Find where the given text appears and provide that cell's center as [x, y] coordinate. 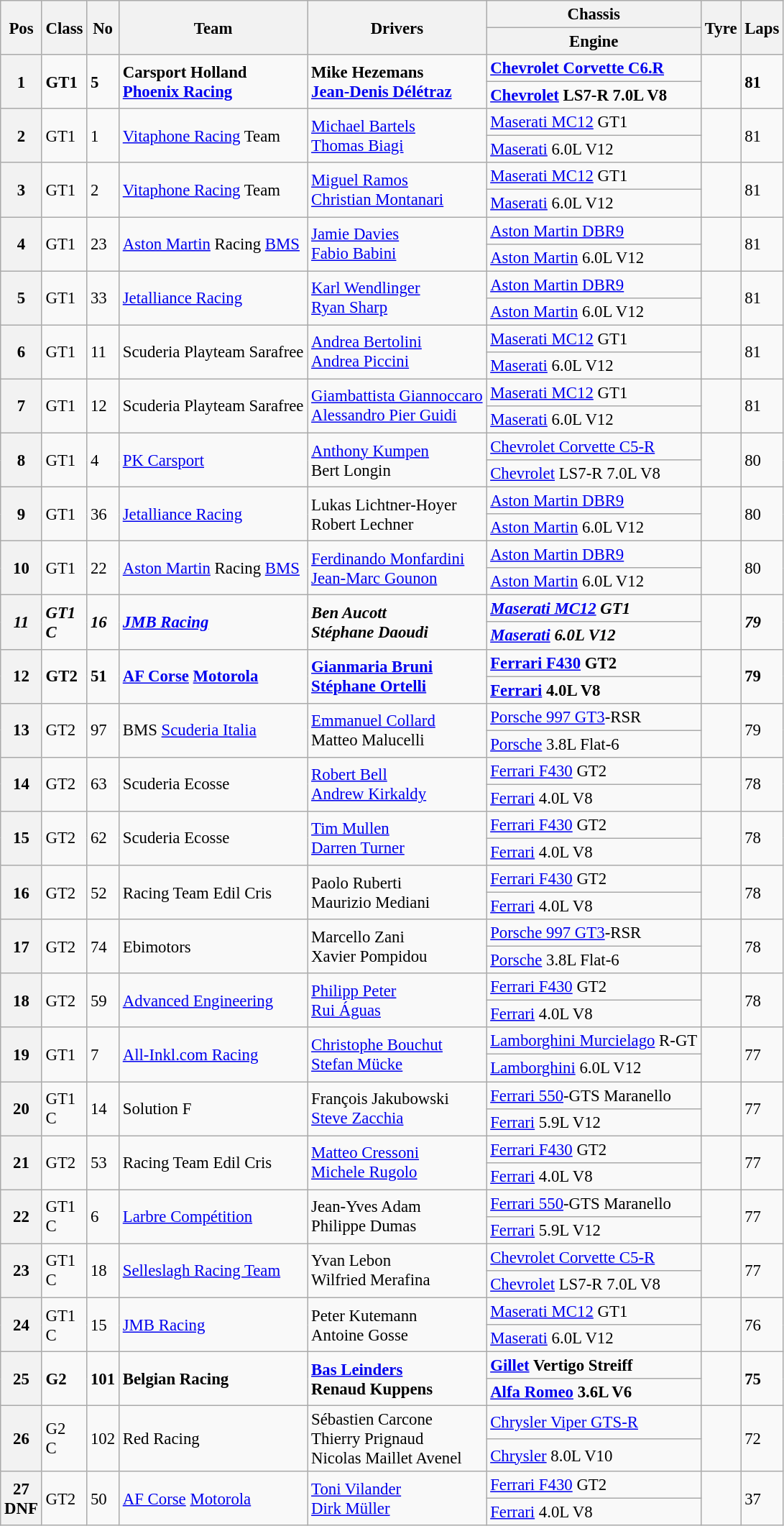
13 [22, 730]
PK Carsport [213, 460]
Belgian Racing [213, 1379]
Ebimotors [213, 946]
Lamborghini 6.0L V12 [594, 1068]
Sébastien Carcone Thierry Prignaud Nicolas Maillet Avenel [397, 1439]
Karl Wendlinger Ryan Sharp [397, 298]
Tim Mullen Darren Turner [397, 838]
Emmanuel Collard Matteo Malucelli [397, 730]
Bas Leinders Renaud Kuppens [397, 1379]
50 [103, 1498]
62 [103, 838]
Tyre [721, 27]
Michael Bartels Thomas Biagi [397, 135]
Pos [22, 27]
Solution F [213, 1108]
53 [103, 1163]
Jamie Davies Fabio Babini [397, 244]
Giambattista Giannoccaro Alessandro Pier Guidi [397, 405]
20 [22, 1108]
17 [22, 946]
Drivers [397, 27]
52 [103, 893]
76 [762, 1324]
Toni Vilander Dirk Müller [397, 1498]
Miguel Ramos Christian Montanari [397, 190]
Chassis [594, 14]
Yvan Lebon Wilfried Merafina [397, 1271]
Lukas Lichtner-Hoyer Robert Lechner [397, 515]
Alfa Romeo 3.6L V6 [594, 1392]
59 [103, 1001]
Chrysler Viper GTS-R [594, 1422]
No [103, 27]
33 [103, 298]
75 [762, 1379]
24 [22, 1324]
9 [22, 515]
Engine [594, 42]
74 [103, 946]
Gianmaria Bruni Stéphane Ortelli [397, 676]
37 [762, 1498]
Carsport Holland Phoenix Racing [213, 82]
21 [22, 1163]
BMS Scuderia Italia [213, 730]
Team [213, 27]
25 [22, 1379]
G2C [65, 1439]
63 [103, 785]
Lamborghini Murcielago R-GT [594, 1042]
Robert Bell Andrew Kirkaldy [397, 785]
Gillet Vertigo Streiff [594, 1366]
72 [762, 1439]
27DNF [22, 1498]
3 [22, 190]
Matteo Cressoni Michele Rugolo [397, 1163]
Paolo Ruberti Maurizio Mediani [397, 893]
G2 [65, 1379]
Christophe Bouchut Stefan Mücke [397, 1055]
97 [103, 730]
Red Racing [213, 1439]
Jean-Yves Adam Philippe Dumas [397, 1216]
Selleslagh Racing Team [213, 1271]
Anthony Kumpen Bert Longin [397, 460]
François Jakubowski Steve Zacchia [397, 1108]
Philipp Peter Rui Águas [397, 1001]
36 [103, 515]
26 [22, 1439]
Marcello Zani Xavier Pompidou [397, 946]
Laps [762, 27]
Ben Aucott Stéphane Daoudi [397, 622]
All-Inkl.com Racing [213, 1055]
8 [22, 460]
Mike Hezemans Jean-Denis Délétraz [397, 82]
Andrea Bertolini Andrea Piccini [397, 352]
101 [103, 1379]
19 [22, 1055]
Chevrolet Corvette C6.R [594, 68]
102 [103, 1439]
Peter Kutemann Antoine Gosse [397, 1324]
Chrysler 8.0L V10 [594, 1456]
10 [22, 568]
51 [103, 676]
Advanced Engineering [213, 1001]
Class [65, 27]
Larbre Compétition [213, 1216]
Ferdinando Monfardini Jean-Marc Gounon [397, 568]
